From the cell containing the given text, extract its center point as [x, y] coordinate. 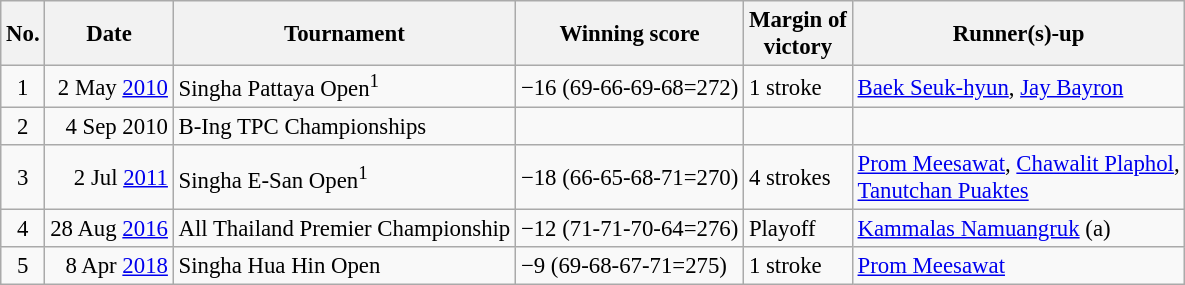
Date [109, 34]
4 Sep 2010 [109, 127]
1 stroke [798, 87]
−18 (66-65-68-71=270) [630, 178]
Singha E-San Open1 [344, 178]
Winning score [630, 34]
2 May 2010 [109, 87]
Prom Meesawat, Chawalit Plaphol, Tanutchan Puaktes [1018, 178]
Baek Seuk-hyun, Jay Bayron [1018, 87]
No. [23, 34]
Singha Pattaya Open1 [344, 87]
Playoff [798, 229]
3 [23, 178]
Tournament [344, 34]
B-Ing TPC Championships [344, 127]
−16 (69-66-69-68=272) [630, 87]
Margin ofvictory [798, 34]
Kammalas Namuangruk (a) [1018, 229]
Runner(s)-up [1018, 34]
2 [23, 127]
All Thailand Premier Championship [344, 229]
2 Jul 2011 [109, 178]
4 strokes [798, 178]
28 Aug 2016 [109, 229]
4 [23, 229]
−12 (71-71-70-64=276) [630, 229]
1 [23, 87]
